Return [x, y] of the center of cell containing provided text 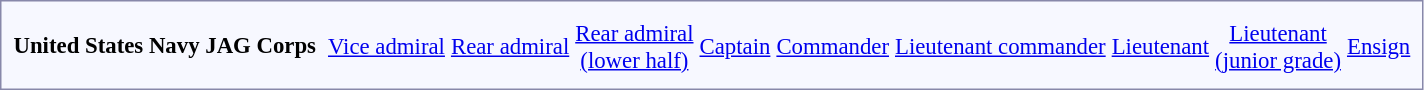
Rear admiral(lower half) [634, 46]
Ensign [1378, 46]
Lieutenant(junior grade) [1278, 46]
Vice admiral [387, 46]
Lieutenant commander [1001, 46]
Lieutenant [1160, 46]
Rear admiral [510, 46]
Captain [735, 46]
Commander [833, 46]
United States Navy JAG Corps [165, 45]
